Identify which cell holds the provided text, then report its (x, y) central coordinate. 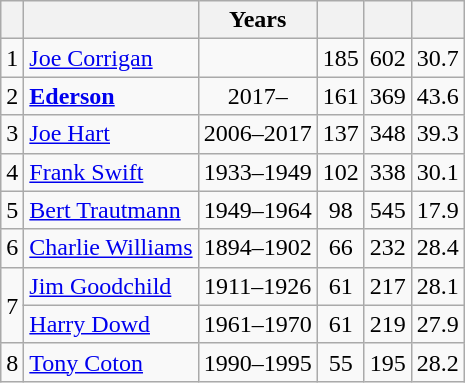
17.9 (438, 210)
369 (388, 96)
1990–1995 (258, 362)
Frank Swift (111, 172)
102 (340, 172)
8 (12, 362)
7 (12, 305)
Harry Dowd (111, 324)
1949–1964 (258, 210)
27.9 (438, 324)
30.1 (438, 172)
28.4 (438, 248)
Joe Corrigan (111, 58)
232 (388, 248)
217 (388, 286)
1 (12, 58)
348 (388, 134)
28.2 (438, 362)
5 (12, 210)
6 (12, 248)
98 (340, 210)
3 (12, 134)
Charlie Williams (111, 248)
545 (388, 210)
137 (340, 134)
43.6 (438, 96)
2006–2017 (258, 134)
195 (388, 362)
28.1 (438, 286)
338 (388, 172)
1911–1926 (258, 286)
30.7 (438, 58)
Years (258, 20)
4 (12, 172)
Ederson (111, 96)
Tony Coton (111, 362)
185 (340, 58)
2017– (258, 96)
55 (340, 362)
1894–1902 (258, 248)
66 (340, 248)
Bert Trautmann (111, 210)
Joe Hart (111, 134)
1961–1970 (258, 324)
39.3 (438, 134)
161 (340, 96)
602 (388, 58)
2 (12, 96)
Jim Goodchild (111, 286)
219 (388, 324)
1933–1949 (258, 172)
